Return the [X, Y] coordinate for the center point of the cell that contains the specified text.  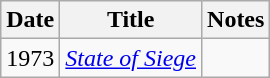
1973 [30, 58]
Notes [236, 20]
Title [131, 20]
State of Siege [131, 58]
Date [30, 20]
